Scan for the cell matching the given text and deliver its [x, y] coordinate at center. 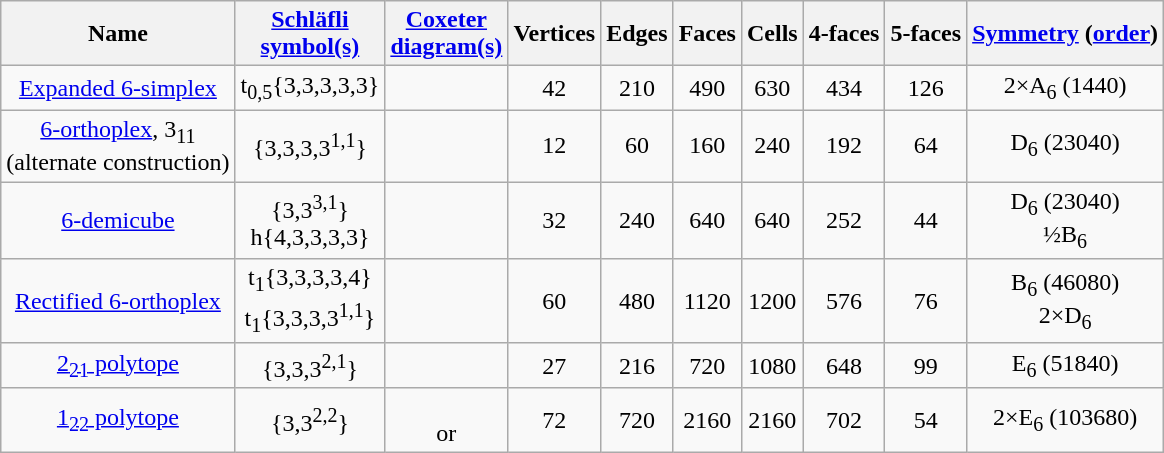
5-faces [926, 34]
480 [637, 301]
Rectified 6-orthoplex [118, 301]
Faces [707, 34]
54 [926, 420]
D6 (23040) [1066, 146]
576 [844, 301]
t1{3,3,3,3,4}t1{3,3,3,31,1} [310, 301]
2×A6 (1440) [1066, 88]
2×E6 (103680) [1066, 420]
490 [707, 88]
or [446, 420]
192 [844, 146]
6-demicube [118, 221]
72 [554, 420]
434 [844, 88]
6-orthoplex, 311(alternate construction) [118, 146]
76 [926, 301]
99 [926, 366]
{3,32,2} [310, 420]
{3,3,32,1} [310, 366]
126 [926, 88]
221 polytope [118, 366]
E6 (51840) [1066, 366]
{3,3,3,31,1} [310, 146]
t0,5{3,3,3,3,3} [310, 88]
160 [707, 146]
Name [118, 34]
44 [926, 221]
32 [554, 221]
1200 [772, 301]
Coxeterdiagram(s) [446, 34]
Cells [772, 34]
122 polytope [118, 420]
252 [844, 221]
42 [554, 88]
Edges [637, 34]
1120 [707, 301]
27 [554, 366]
702 [844, 420]
D6 (23040)½B6 [1066, 221]
4-faces [844, 34]
Expanded 6-simplex [118, 88]
12 [554, 146]
216 [637, 366]
1080 [772, 366]
{3,33,1}h{4,3,3,3,3} [310, 221]
648 [844, 366]
630 [772, 88]
Schläflisymbol(s) [310, 34]
B6 (46080)2×D6 [1066, 301]
64 [926, 146]
Symmetry (order) [1066, 34]
210 [637, 88]
Vertices [554, 34]
